Pinpoint the cell where the given text exists, returning its [x, y] midpoint coordinate. 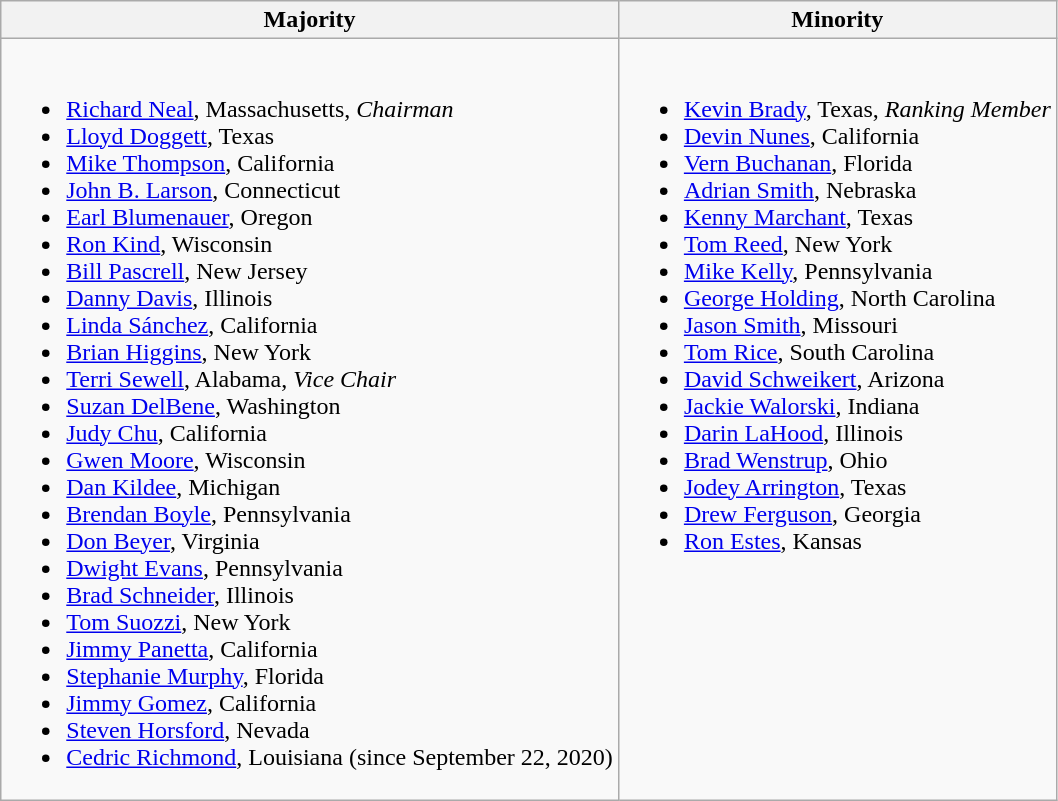
Majority [310, 20]
Minority [837, 20]
